Identify which cell holds the provided text, then report its [X, Y] central coordinate. 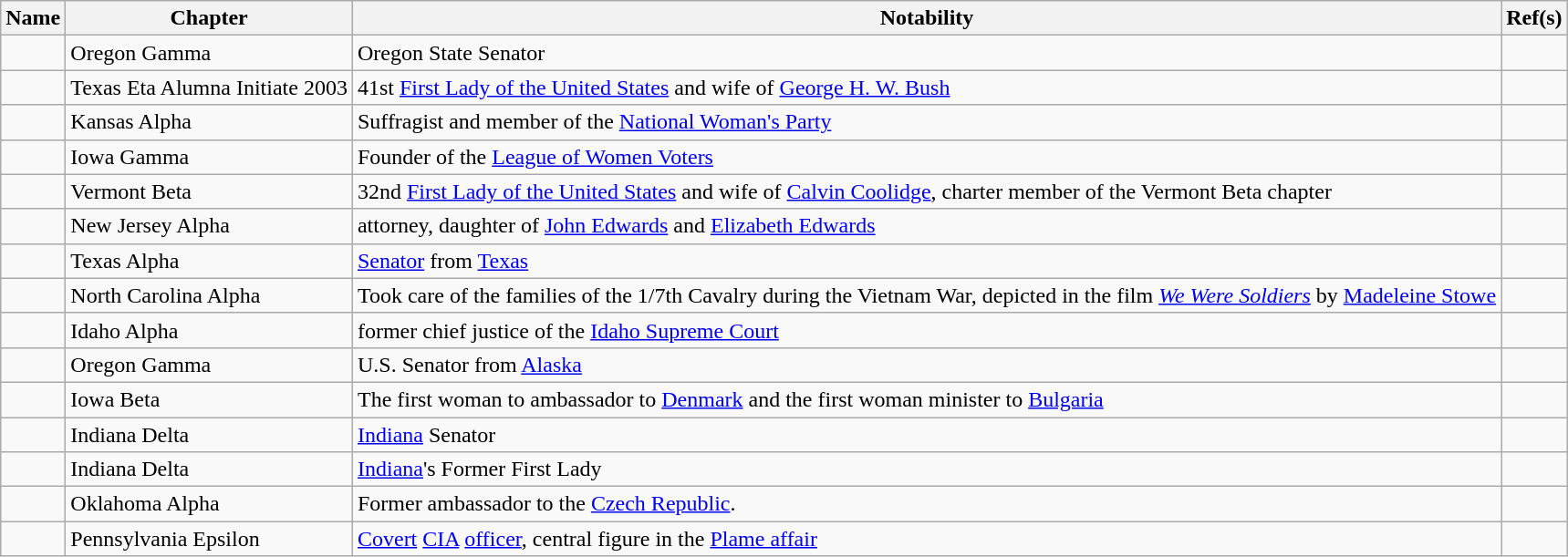
Took care of the families of the 1/7th Cavalry during the Vietnam War, depicted in the film We Were Soldiers by Madeleine Stowe [927, 295]
Indiana's Former First Lady [927, 469]
Vermont Beta [210, 191]
32nd First Lady of the United States and wife of Calvin Coolidge, charter member of the Vermont Beta chapter [927, 191]
Iowa Beta [210, 399]
Kansas Alpha [210, 122]
North Carolina Alpha [210, 295]
The first woman to ambassador to Denmark and the first woman minister to Bulgaria [927, 399]
Covert CIA officer, central figure in the Plame affair [927, 539]
Pennsylvania Epsilon [210, 539]
Suffragist and member of the National Woman's Party [927, 122]
Texas Alpha [210, 261]
New Jersey Alpha [210, 226]
Name [33, 18]
attorney, daughter of John Edwards and Elizabeth Edwards [927, 226]
former chief justice of the Idaho Supreme Court [927, 330]
Notability [927, 18]
Texas Eta Alumna Initiate 2003 [210, 88]
Iowa Gamma [210, 157]
Founder of the League of Women Voters [927, 157]
Indiana Senator [927, 435]
Idaho Alpha [210, 330]
U.S. Senator from Alaska [927, 365]
Former ambassador to the Czech Republic. [927, 504]
Ref(s) [1534, 18]
Chapter [210, 18]
Oklahoma Alpha [210, 504]
Senator from Texas [927, 261]
Oregon State Senator [927, 53]
41st First Lady of the United States and wife of George H. W. Bush [927, 88]
